Identify which cell holds the provided text, then report its (X, Y) central coordinate. 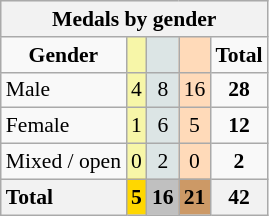
28 (238, 90)
1 (136, 126)
Male (64, 90)
12 (238, 126)
8 (163, 90)
6 (163, 126)
Mixed / open (64, 162)
4 (136, 90)
21 (195, 197)
Gender (64, 55)
42 (238, 197)
Female (64, 126)
Medals by gender (134, 19)
